Pinpoint the cell where the given text exists, returning its (x, y) midpoint coordinate. 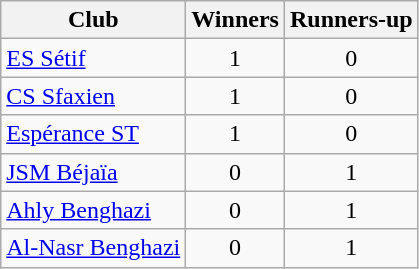
Ahly Benghazi (94, 210)
CS Sfaxien (94, 96)
Al-Nasr Benghazi (94, 248)
ES Sétif (94, 58)
JSM Béjaïa (94, 172)
Club (94, 20)
Runners-up (351, 20)
Espérance ST (94, 134)
Winners (236, 20)
